Detect which cell encompasses the target text, then output its [x, y] center coordinate. 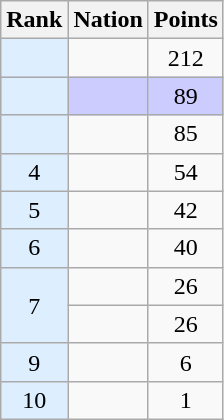
4 [34, 172]
10 [34, 400]
85 [186, 134]
Rank [34, 20]
40 [186, 248]
89 [186, 96]
54 [186, 172]
1 [186, 400]
5 [34, 210]
Points [186, 20]
212 [186, 58]
Nation [108, 20]
9 [34, 362]
42 [186, 210]
7 [34, 305]
